Capture the cell that displays the provided text and extract its [X, Y] central coordinate. 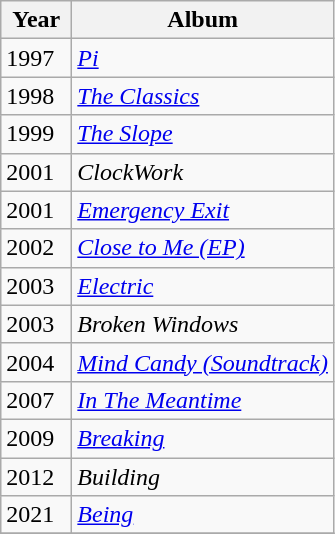
Building [203, 477]
Emergency Exit [203, 210]
Album [203, 20]
Broken Windows [203, 324]
2021 [36, 515]
Breaking [203, 438]
2007 [36, 400]
The Classics [203, 96]
1998 [36, 96]
In The Meantime [203, 400]
Year [36, 20]
Close to Me (EP) [203, 248]
2002 [36, 248]
Pi [203, 58]
Mind Candy (Soundtrack) [203, 362]
1997 [36, 58]
1999 [36, 134]
Being [203, 515]
The Slope [203, 134]
ClockWork [203, 172]
Electric [203, 286]
2009 [36, 438]
2012 [36, 477]
2004 [36, 362]
